Return the [x, y] coordinate for the center point of the cell that contains the specified text.  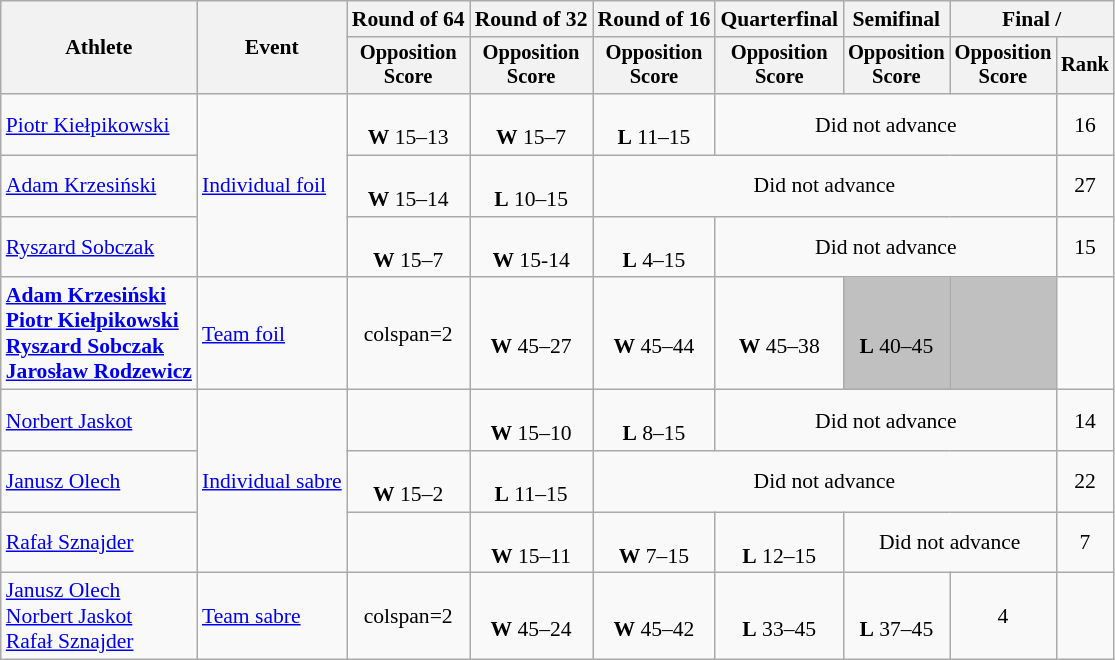
Individual sabre [272, 482]
W 15–2 [408, 482]
L 4–15 [654, 248]
W 45–44 [654, 334]
Athlete [99, 48]
Round of 32 [532, 19]
Team foil [272, 334]
Ryszard Sobczak [99, 248]
4 [1004, 616]
Janusz OlechNorbert JaskotRafał Sznajder [99, 616]
Individual foil [272, 186]
L 12–15 [779, 542]
Round of 64 [408, 19]
W 15–10 [532, 420]
Adam KrzesińskiPiotr KiełpikowskiRyszard SobczakJarosław Rodzewicz [99, 334]
7 [1085, 542]
16 [1085, 124]
Rafał Sznajder [99, 542]
22 [1085, 482]
Norbert Jaskot [99, 420]
W 15–14 [408, 186]
27 [1085, 186]
W 45–38 [779, 334]
Event [272, 48]
W 45–42 [654, 616]
W 45–24 [532, 616]
Semifinal [896, 19]
L 10–15 [532, 186]
L 8–15 [654, 420]
Janusz Olech [99, 482]
Piotr Kiełpikowski [99, 124]
W 15–13 [408, 124]
Quarterfinal [779, 19]
14 [1085, 420]
W 7–15 [654, 542]
Round of 16 [654, 19]
W 15-14 [532, 248]
L 40–45 [896, 334]
L 33–45 [779, 616]
Final / [1032, 19]
W 45–27 [532, 334]
Team sabre [272, 616]
L 37–45 [896, 616]
W 15–11 [532, 542]
Rank [1085, 66]
Adam Krzesiński [99, 186]
15 [1085, 248]
